Provide the [x, y] coordinate of the cell's center where the given text is located.  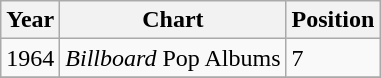
Billboard Pop Albums [173, 58]
Chart [173, 20]
1964 [30, 58]
Year [30, 20]
7 [333, 58]
Position [333, 20]
